Provide the [x, y] coordinate of the cell's center where the given text is located.  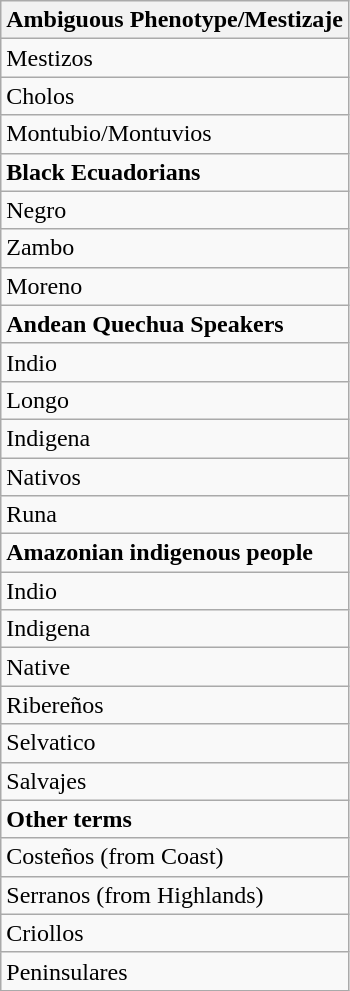
Peninsulares [175, 971]
Criollos [175, 933]
Costeños (from Coast) [175, 857]
Amazonian indigenous people [175, 553]
Salvajes [175, 781]
Serranos (from Highlands) [175, 895]
Moreno [175, 286]
Nativos [175, 477]
Zambo [175, 248]
Negro [175, 210]
Montubio/Montuvios [175, 134]
Ribereños [175, 705]
Ambiguous Phenotype/Mestizaje [175, 20]
Other terms [175, 819]
Black Ecuadorians [175, 172]
Runa [175, 515]
Selvatico [175, 743]
Mestizos [175, 58]
Native [175, 667]
Cholos [175, 96]
Andean Quechua Speakers [175, 324]
Longo [175, 400]
